Extract the (X, Y) coordinate from the center of the cell holding the provided text.  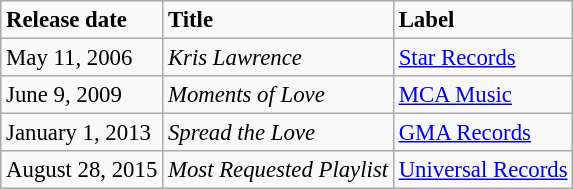
Star Records (483, 58)
Spread the Love (278, 133)
Moments of Love (278, 95)
June 9, 2009 (82, 95)
MCA Music (483, 95)
August 28, 2015 (82, 170)
January 1, 2013 (82, 133)
Most Requested Playlist (278, 170)
May 11, 2006 (82, 58)
Title (278, 20)
Universal Records (483, 170)
Label (483, 20)
Release date (82, 20)
Kris Lawrence (278, 58)
GMA Records (483, 133)
